Detect which cell encompasses the target text, then output its (X, Y) center coordinate. 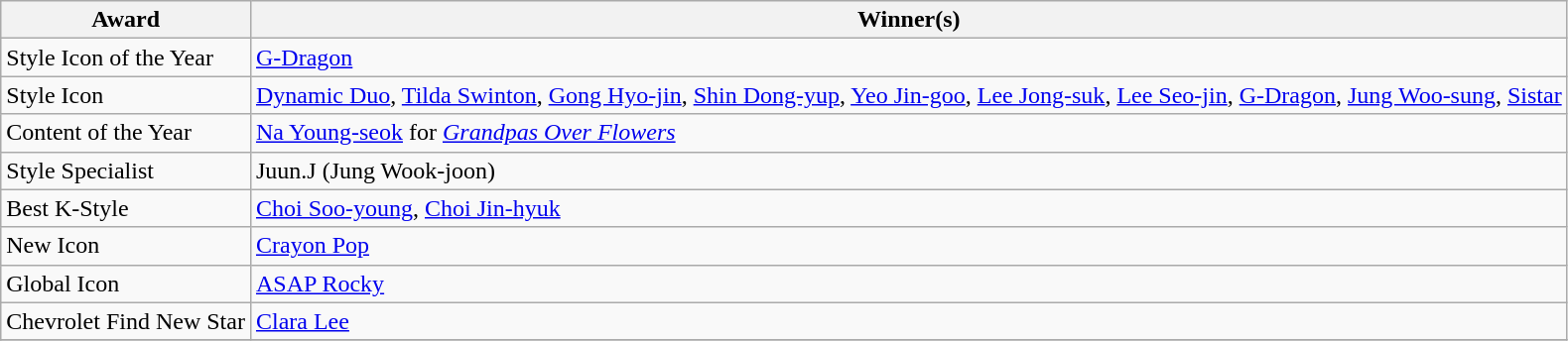
Dynamic Duo, Tilda Swinton, Gong Hyo-jin, Shin Dong-yup, Yeo Jin-goo, Lee Jong-suk, Lee Seo-jin, G-Dragon, Jung Woo-sung, Sistar (909, 95)
Crayon Pop (909, 246)
Style Specialist (126, 170)
Choi Soo-young, Choi Jin-hyuk (909, 208)
Global Icon (126, 284)
Content of the Year (126, 133)
Style Icon of the Year (126, 57)
Chevrolet Find New Star (126, 321)
Winner(s) (909, 20)
Clara Lee (909, 321)
Na Young-seok for Grandpas Over Flowers (909, 133)
ASAP Rocky (909, 284)
G-Dragon (909, 57)
Juun.J (Jung Wook-joon) (909, 170)
Award (126, 20)
Best K-Style (126, 208)
Style Icon (126, 95)
New Icon (126, 246)
